For the text-containing cell, return its midpoint in (X, Y) coordinate format. 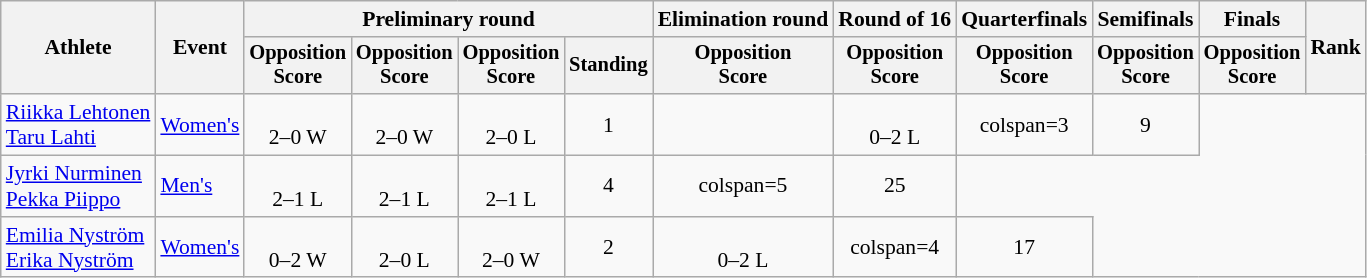
Riikka LehtonenTaru Lahti (78, 124)
colspan=3 (1024, 124)
1 (608, 124)
Event (200, 48)
2 (608, 248)
Round of 16 (894, 19)
Finals (1252, 19)
25 (894, 186)
Emilia NyströmErika Nyström (78, 248)
Athlete (78, 48)
Semifinals (1146, 19)
Rank (1336, 48)
colspan=4 (894, 248)
17 (1024, 248)
Jyrki NurminenPekka Piippo (78, 186)
Quarterfinals (1024, 19)
Men's (200, 186)
Preliminary round (448, 19)
4 (608, 186)
colspan=5 (744, 186)
0–2 W (298, 248)
9 (1146, 124)
Elimination round (744, 19)
Standing (608, 66)
